Output the [X, Y] coordinate of the center of the cell containing the given text.  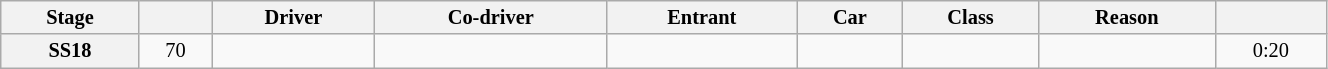
Reason [1126, 17]
SS18 [70, 51]
70 [176, 51]
Driver [294, 17]
Class [971, 17]
Co-driver [491, 17]
Car [850, 17]
Entrant [702, 17]
Stage [70, 17]
0:20 [1270, 51]
